Return [x, y] of the center of cell containing provided text 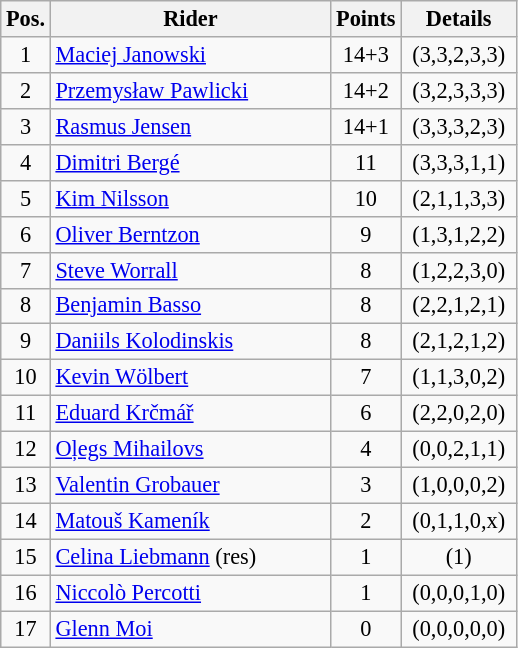
Pos. [26, 19]
(2,1,2,1,2) [458, 342]
Daniils Kolodinskis [190, 342]
Glenn Moi [190, 629]
Niccolò Percotti [190, 593]
(3,3,3,2,3) [458, 126]
(3,3,2,3,3) [458, 55]
5 [26, 198]
(2,1,1,3,3) [458, 198]
14+3 [366, 55]
14+1 [366, 126]
Steve Worrall [190, 270]
(1,3,1,2,2) [458, 234]
15 [26, 557]
Celina Liebmann (res) [190, 557]
17 [26, 629]
(3,3,3,1,1) [458, 162]
Rider [190, 19]
(1) [458, 557]
Kim Nilsson [190, 198]
Oliver Berntzon [190, 234]
Details [458, 19]
Matouš Kameník [190, 521]
Benjamin Basso [190, 306]
(1,1,3,0,2) [458, 378]
Valentin Grobauer [190, 485]
(2,2,1,2,1) [458, 306]
(0,1,1,0,x) [458, 521]
Rasmus Jensen [190, 126]
Eduard Krčmář [190, 414]
(1,0,0,0,2) [458, 485]
14+2 [366, 90]
16 [26, 593]
(0,0,0,0,0) [458, 629]
14 [26, 521]
Przemysław Pawlicki [190, 90]
13 [26, 485]
Points [366, 19]
(3,2,3,3,3) [458, 90]
(0,0,2,1,1) [458, 450]
Dimitri Bergé [190, 162]
(2,2,0,2,0) [458, 414]
Kevin Wölbert [190, 378]
0 [366, 629]
Oļegs Mihailovs [190, 450]
(1,2,2,3,0) [458, 270]
Maciej Janowski [190, 55]
12 [26, 450]
(0,0,0,1,0) [458, 593]
